Capture the cell that displays the provided text and extract its (x, y) central coordinate. 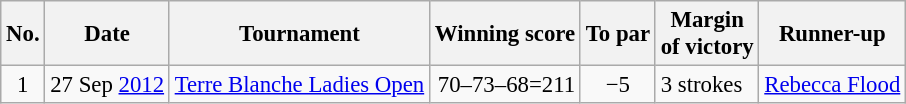
Date (107, 34)
Runner-up (832, 34)
27 Sep 2012 (107, 85)
70–73–68=211 (504, 85)
Tournament (299, 34)
3 strokes (707, 85)
Rebecca Flood (832, 85)
−5 (618, 85)
Terre Blanche Ladies Open (299, 85)
1 (23, 85)
No. (23, 34)
Winning score (504, 34)
Marginof victory (707, 34)
To par (618, 34)
